Scan for the cell matching the given text and deliver its (x, y) coordinate at center. 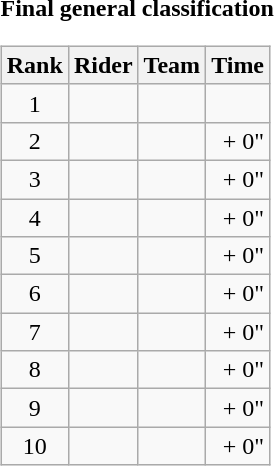
6 (34, 294)
Team (172, 65)
Rank (34, 65)
2 (34, 141)
4 (34, 217)
9 (34, 408)
10 (34, 446)
Rider (103, 65)
7 (34, 332)
1 (34, 103)
8 (34, 370)
3 (34, 179)
Time (238, 65)
5 (34, 256)
